Detect which cell encompasses the target text, then output its [X, Y] center coordinate. 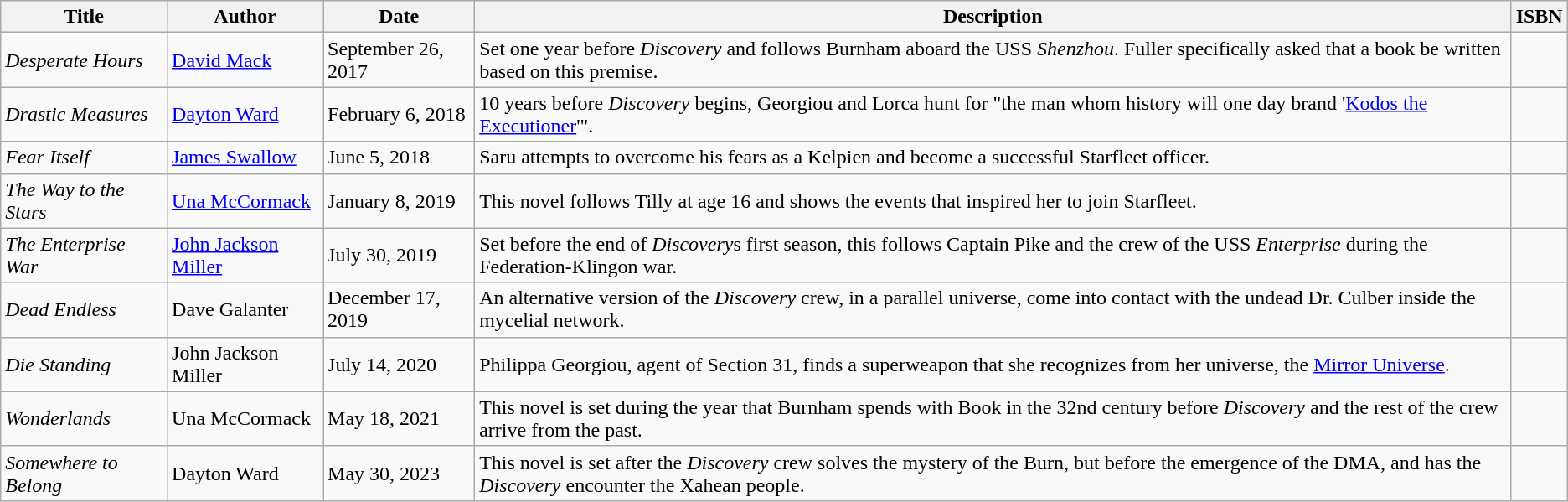
Set before the end of Discoverys first season, this follows Captain Pike and the crew of the USS Enterprise during the Federation-Klingon war. [993, 255]
The Way to the Stars [84, 201]
This novel is set during the year that Burnham spends with Book in the 32nd century before Discovery and the rest of the crew arrive from the past. [993, 419]
July 30, 2019 [399, 255]
Wonderlands [84, 419]
Description [993, 17]
September 26, 2017 [399, 60]
Title [84, 17]
Somewhere to Belong [84, 473]
Dave Galanter [245, 310]
Author [245, 17]
Die Standing [84, 364]
June 5, 2018 [399, 158]
July 14, 2020 [399, 364]
The Enterprise War [84, 255]
This novel follows Tilly at age 16 and shows the events that inspired her to join Starfleet. [993, 201]
ISBN [1540, 17]
February 6, 2018 [399, 114]
December 17, 2019 [399, 310]
Set one year before Discovery and follows Burnham aboard the USS Shenzhou. Fuller specifically asked that a book be written based on this premise. [993, 60]
Date [399, 17]
Drastic Measures [84, 114]
An alternative version of the Discovery crew, in a parallel universe, come into contact with the undead Dr. Culber inside the mycelial network. [993, 310]
10 years before Discovery begins, Georgiou and Lorca hunt for "the man whom history will one day brand 'Kodos the Executioner'". [993, 114]
David Mack [245, 60]
James Swallow [245, 158]
May 18, 2021 [399, 419]
January 8, 2019 [399, 201]
Desperate Hours [84, 60]
Fear Itself [84, 158]
Dead Endless [84, 310]
May 30, 2023 [399, 473]
Philippa Georgiou, agent of Section 31, finds a superweapon that she recognizes from her universe, the Mirror Universe. [993, 364]
Saru attempts to overcome his fears as a Kelpien and become a successful Starfleet officer. [993, 158]
